Return [X, Y] of the center of cell containing provided text 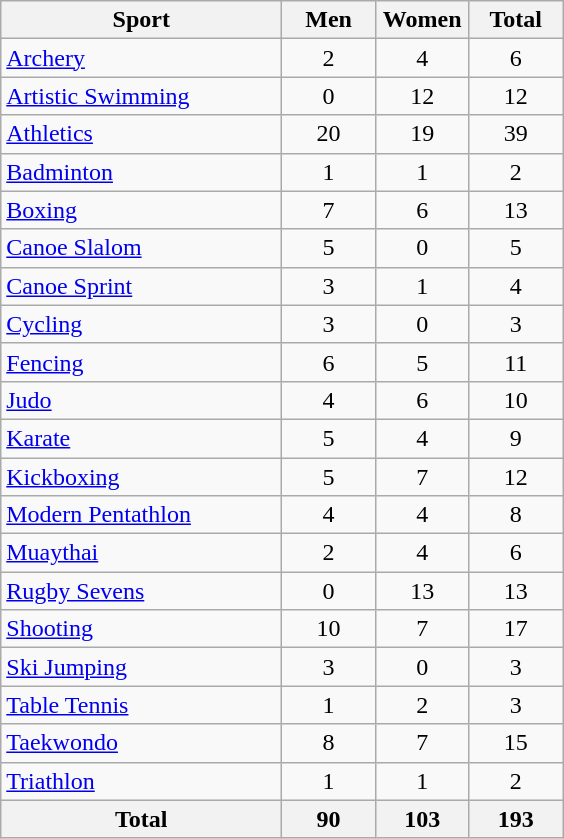
Men [329, 20]
17 [516, 629]
90 [329, 819]
Boxing [142, 210]
Canoe Slalom [142, 248]
11 [516, 362]
103 [422, 819]
Women [422, 20]
193 [516, 819]
Triathlon [142, 781]
Artistic Swimming [142, 96]
Taekwondo [142, 743]
Athletics [142, 134]
Kickboxing [142, 477]
Judo [142, 400]
Archery [142, 58]
Fencing [142, 362]
19 [422, 134]
20 [329, 134]
Sport [142, 20]
Karate [142, 438]
39 [516, 134]
Modern Pentathlon [142, 515]
Rugby Sevens [142, 591]
Shooting [142, 629]
15 [516, 743]
Ski Jumping [142, 667]
Table Tennis [142, 705]
Badminton [142, 172]
Muaythai [142, 553]
Cycling [142, 324]
Canoe Sprint [142, 286]
9 [516, 438]
